Detect which cell encompasses the target text, then output its [x, y] center coordinate. 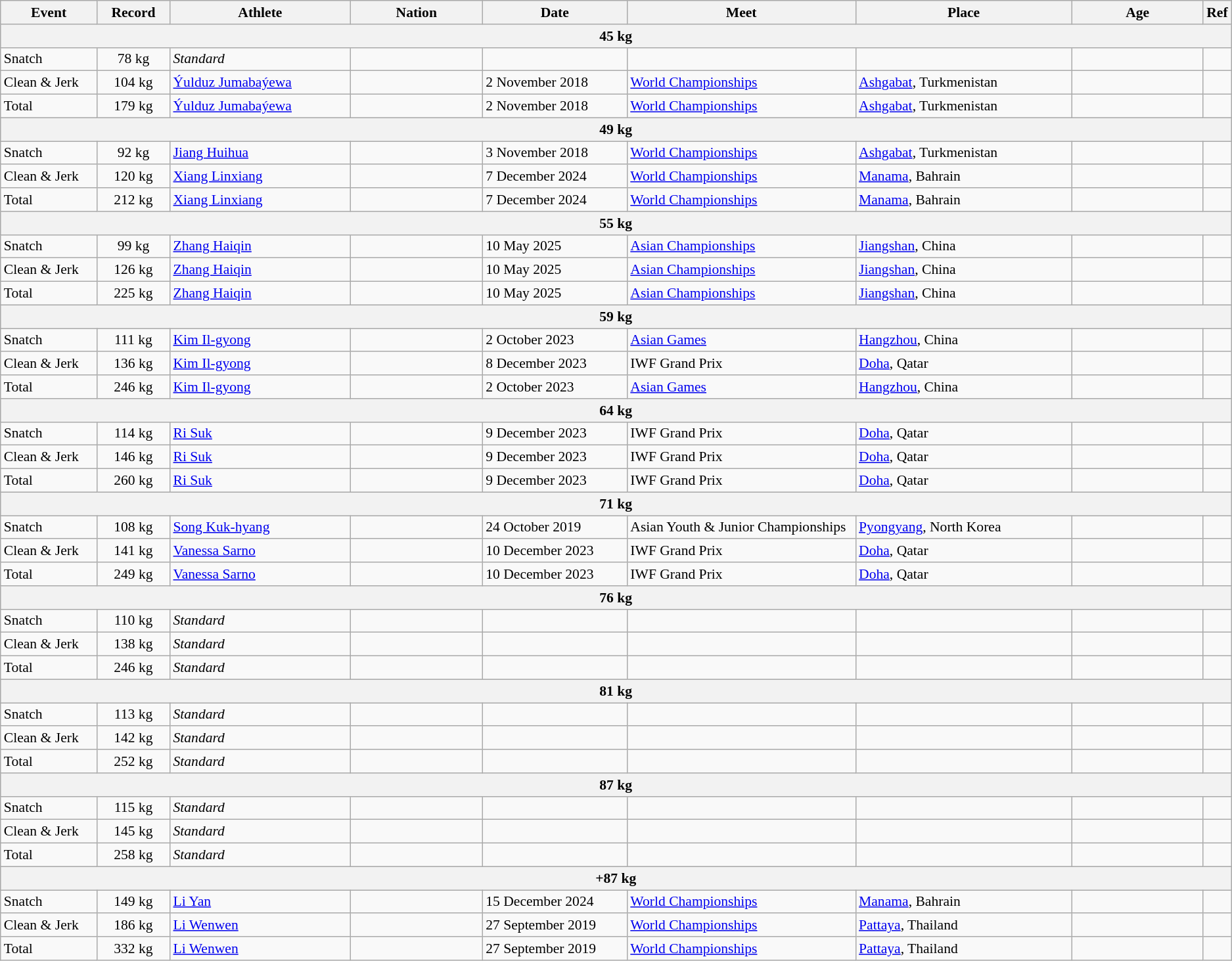
76 kg [616, 598]
Jiang Huihua [260, 153]
138 kg [133, 644]
146 kg [133, 457]
Pyongyang, North Korea [963, 527]
15 December 2024 [555, 902]
111 kg [133, 340]
81 kg [616, 691]
71 kg [616, 504]
136 kg [133, 364]
186 kg [133, 926]
141 kg [133, 551]
Athlete [260, 12]
104 kg [133, 83]
179 kg [133, 106]
49 kg [616, 129]
Nation [417, 12]
55 kg [616, 223]
Asian Youth & Junior Championships [741, 527]
Record [133, 12]
8 December 2023 [555, 364]
78 kg [133, 59]
59 kg [616, 317]
45 kg [616, 36]
Date [555, 12]
Li Yan [260, 902]
142 kg [133, 738]
149 kg [133, 902]
249 kg [133, 574]
92 kg [133, 153]
120 kg [133, 177]
108 kg [133, 527]
99 kg [133, 246]
260 kg [133, 481]
126 kg [133, 270]
225 kg [133, 294]
Place [963, 12]
145 kg [133, 832]
24 October 2019 [555, 527]
114 kg [133, 434]
Age [1137, 12]
252 kg [133, 761]
87 kg [616, 785]
Ref [1217, 12]
+87 kg [616, 878]
3 November 2018 [555, 153]
64 kg [616, 411]
212 kg [133, 200]
Meet [741, 12]
110 kg [133, 621]
332 kg [133, 949]
Event [49, 12]
Song Kuk-hyang [260, 527]
113 kg [133, 715]
258 kg [133, 855]
115 kg [133, 808]
